Locate the cell with the specified text and output its [X, Y] center coordinate. 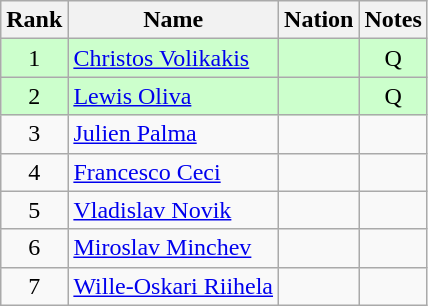
1 [34, 58]
Wille-Oskari Riihela [174, 286]
Name [174, 20]
5 [34, 210]
Nation [319, 20]
7 [34, 286]
Julien Palma [174, 134]
6 [34, 248]
4 [34, 172]
Vladislav Novik [174, 210]
Christos Volikakis [174, 58]
Miroslav Minchev [174, 248]
Notes [393, 20]
2 [34, 96]
Rank [34, 20]
Francesco Ceci [174, 172]
3 [34, 134]
Lewis Oliva [174, 96]
